Extract the [X, Y] coordinate from the center of the cell holding the provided text.  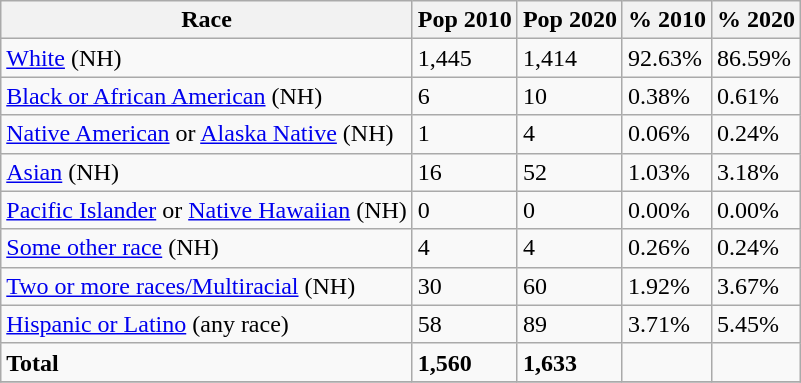
0.26% [666, 248]
60 [570, 286]
Asian (NH) [207, 172]
Race [207, 20]
58 [464, 324]
3.71% [666, 324]
Some other race (NH) [207, 248]
Hispanic or Latino (any race) [207, 324]
1,445 [464, 58]
Pacific Islander or Native Hawaiian (NH) [207, 210]
52 [570, 172]
3.18% [756, 172]
0.61% [756, 96]
1,560 [464, 362]
89 [570, 324]
1,633 [570, 362]
3.67% [756, 286]
Total [207, 362]
% 2020 [756, 20]
Pop 2020 [570, 20]
% 2010 [666, 20]
86.59% [756, 58]
1,414 [570, 58]
Pop 2010 [464, 20]
0.06% [666, 134]
1.92% [666, 286]
0.38% [666, 96]
92.63% [666, 58]
5.45% [756, 324]
16 [464, 172]
1 [464, 134]
Native American or Alaska Native (NH) [207, 134]
10 [570, 96]
White (NH) [207, 58]
30 [464, 286]
1.03% [666, 172]
6 [464, 96]
Two or more races/Multiracial (NH) [207, 286]
Black or African American (NH) [207, 96]
